Search for the cell housing the specified text and yield its [x, y] center coordinate. 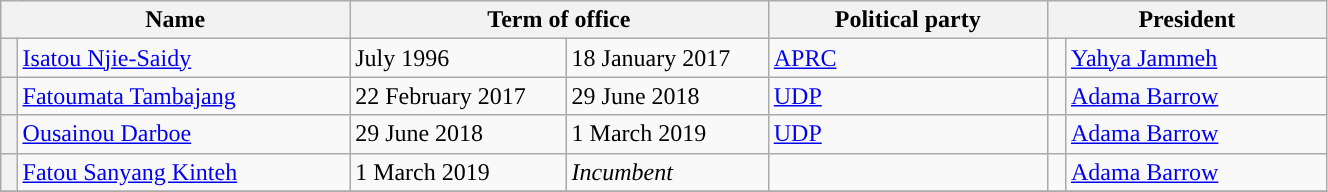
Incumbent [667, 172]
Name [176, 20]
President [1186, 20]
22 February 2017 [458, 96]
Ousainou Darboe [184, 134]
APRC [908, 58]
18 January 2017 [667, 58]
Isatou Njie-Saidy [184, 58]
Political party [908, 20]
Yahya Jammeh [1196, 58]
July 1996 [458, 58]
Fatoumata Tambajang [184, 96]
Fatou Sanyang Kinteh [184, 172]
Term of office [560, 20]
